For the text-containing cell, return its midpoint in [X, Y] coordinate format. 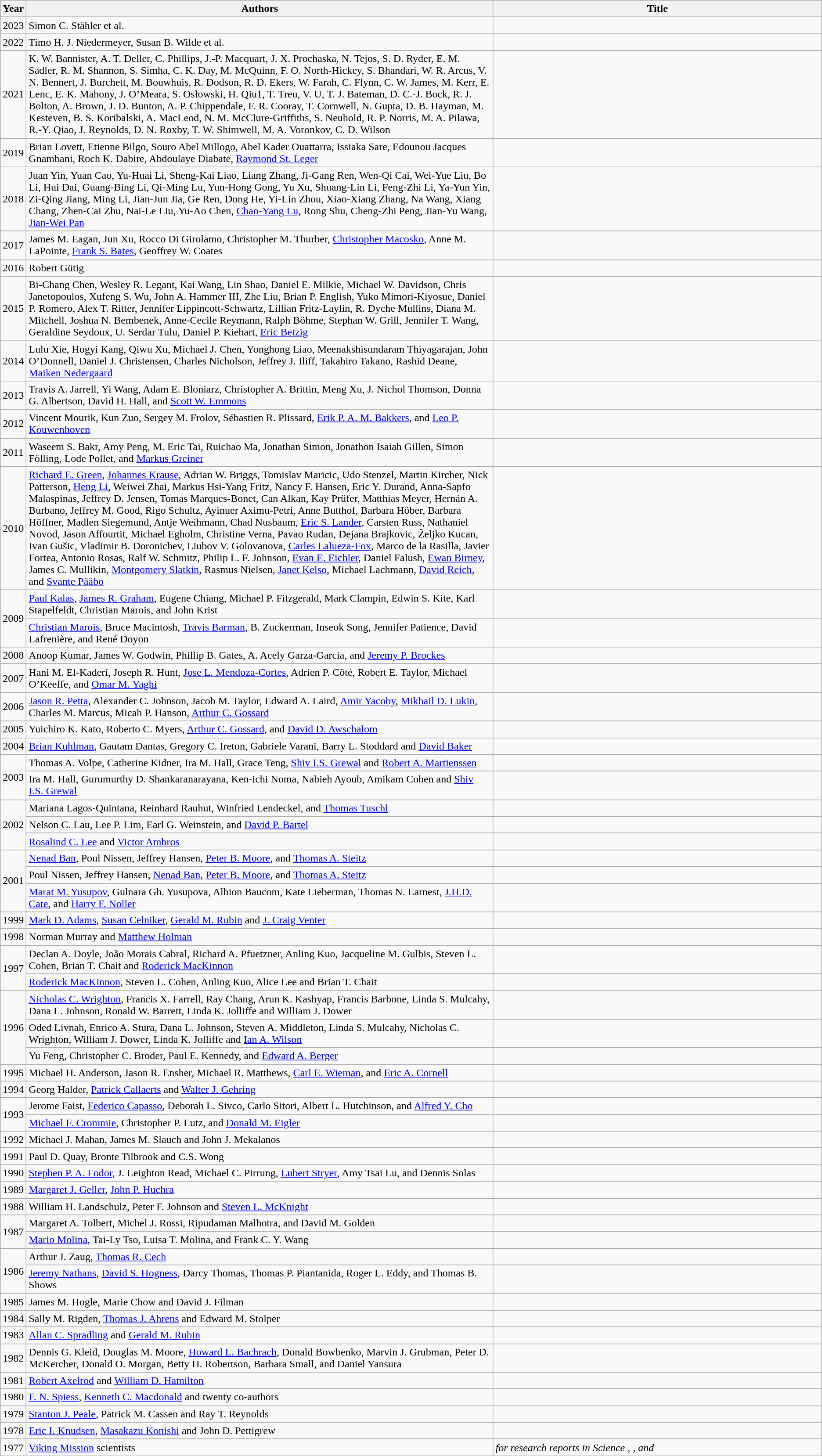
2018 [13, 199]
Eric I. Knudsen, Masakazu Konishi and John D. Pettigrew [260, 1431]
2013 [13, 395]
Michael J. Mahan, James M. Slauch and John J. Mekalanos [260, 1139]
Viking Mission scientists [260, 1447]
Georg Halder, Patrick Callaerts and Walter J. Gehring [260, 1089]
Poul Nissen, Jeffrey Hansen, Nenad Ban, Peter B. Moore, and Thomas A. Steitz [260, 875]
F. N. Spiess, Kenneth C. Macdonald and twenty co-authors [260, 1397]
1995 [13, 1073]
Vincent Mourik, Kun Zuo, Sergey M. Frolov, Sébastien R. Plissard, Erik P. A. M. Bakkers, and Leo P. Kouwenhoven [260, 423]
1984 [13, 1319]
Mariana Lagos-Quintana, Reinhard Rauhut, Winfried Lendeckel, and Thomas Tuschl [260, 808]
1985 [13, 1302]
Marat M. Yusupov, Gulnara Gh. Yusupova, Albion Baucom, Kate Lieberman, Thomas N. Earnest, J.H.D. Cate, and Harry F. Noller [260, 897]
2002 [13, 825]
1996 [13, 1027]
1979 [13, 1414]
1982 [13, 1358]
2003 [13, 777]
James M. Eagan, Jun Xu, Rocco Di Girolamo, Christopher M. Thurber, Christopher Macosko, Anne M. LaPointe, Frank S. Bates, Geoffrey W. Coates [260, 245]
Timo H. J. Niedermeyer, Susan B. Wilde et al. [260, 42]
Nelson C. Lau, Lee P. Lim, Earl G. Weinstein, and David P. Bartel [260, 825]
Roderick MacKinnon, Steven L. Cohen, Anling Kuo, Alice Lee and Brian T. Chait [260, 982]
William H. Landschulz, Peter F. Johnson and Steven L. McKnight [260, 1206]
2007 [13, 678]
1994 [13, 1089]
2022 [13, 42]
Sally M. Rigden, Thomas J. Ahrens and Edward M. Stolper [260, 1319]
Norman Murray and Matthew Holman [260, 937]
Yu Feng, Christopher C. Broder, Paul E. Kennedy, and Edward A. Berger [260, 1056]
Title [657, 9]
Mario Molina, Tai-Ly Tso, Luisa T. Molina, and Frank C. Y. Wang [260, 1240]
2011 [13, 452]
2006 [13, 707]
Waseem S. Bakr, Amy Peng, M. Eric Tai, Ruichao Ma, Jonathan Simon, Jonathon Isaiah Gillen, Simon Fölling, Lode Pollet, and Markus Greiner [260, 452]
Thomas A. Volpe, Catherine Kidner, Ira M. Hall, Grace Teng, Shiv I.S. Grewal and Robert A. Martienssen [260, 763]
Declan A. Doyle, João Morais Cabral, Richard A. Pfuetzner, Anling Kuo, Jacqueline M. Gulbis, Steven L. Cohen, Brian T. Chait and Roderick MacKinnon [260, 960]
Rosalind C. Lee and Victor Ambros [260, 841]
2012 [13, 423]
Yuichiro K. Kato, Roberto C. Myers, Arthur C. Gossard, and David D. Awschalom [260, 729]
Stanton J. Peale, Patrick M. Cassen and Ray T. Reynolds [260, 1414]
2021 [13, 94]
Margaret J. Geller, John P. Huchra [260, 1189]
Michael F. Crommie, Christopher P. Lutz, and Donald M. Eigler [260, 1123]
1977 [13, 1447]
1999 [13, 920]
Stephen P. A. Fodor, J. Leighton Read, Michael C. Pirrung, Lubert Stryer, Amy Tsai Lu, and Dennis Solas [260, 1173]
1998 [13, 937]
1997 [13, 968]
1988 [13, 1206]
Jerome Faist, Federico Capasso, Deborah L. Sivco, Carlo Sitori, Albert L. Hutchinson, and Alfred Y. Cho [260, 1106]
Year [13, 9]
Anoop Kumar, James W. Godwin, Phillip B. Gates, A. Acely Garza-Garcia, and Jeremy P. Brockes [260, 656]
1992 [13, 1139]
Paul Kalas, James R. Graham, Eugene Chiang, Michael P. Fitzgerald, Mark Clampin, Edwin S. Kite, Karl Stapelfeldt, Christian Marois, and John Krist [260, 604]
1980 [13, 1397]
Nenad Ban, Poul Nissen, Jeffrey Hansen, Peter B. Moore, and Thomas A. Steitz [260, 858]
2023 [13, 25]
Allan C. Spradling and Gerald M. Rubin [260, 1335]
2019 [13, 153]
Michael H. Anderson, Jason R. Ensher, Michael R. Matthews, Carl E. Wieman, and Eric A. Cornell [260, 1073]
Paul D. Quay, Bronte Tilbrook and C.S. Wong [260, 1156]
1987 [13, 1232]
James M. Hogle, Marie Chow and David J. Filman [260, 1302]
Jeremy Nathans, David S. Hogness, Darcy Thomas, Thomas P. Piantanida, Roger L. Eddy, and Thomas B. Shows [260, 1279]
Robert Axelrod and William D. Hamilton [260, 1380]
2014 [13, 360]
1989 [13, 1189]
Christian Marois, Bruce Macintosh, Travis Barman, B. Zuckerman, Inseok Song, Jennifer Patience, David Lafrenière, and René Doyon [260, 633]
2004 [13, 746]
Brian Kuhlman, Gautam Dantas, Gregory C. Ireton, Gabriele Varani, Barry L. Stoddard and David Baker [260, 746]
Robert Gütig [260, 268]
1993 [13, 1114]
1991 [13, 1156]
2008 [13, 656]
Arthur J. Zaug, Thomas R. Cech [260, 1257]
2016 [13, 268]
1983 [13, 1335]
Margaret A. Tolbert, Michel J. Rossi, Ripudaman Malhotra, and David M. Golden [260, 1223]
for research reports in Science , , and [657, 1447]
1986 [13, 1271]
1990 [13, 1173]
2001 [13, 881]
2005 [13, 729]
Simon C. Stähler et al. [260, 25]
2015 [13, 308]
Authors [260, 9]
Mark D. Adams, Susan Celniker, Gerald M. Rubin and J. Craig Venter [260, 920]
2010 [13, 529]
1981 [13, 1380]
Ira M. Hall, Gurumurthy D. Shankaranarayana, Ken-ichi Noma, Nabieh Ayoub, Amikam Cohen and Shiv I.S. Grewal [260, 785]
2009 [13, 619]
1978 [13, 1431]
2017 [13, 245]
Hani M. El-Kaderi, Joseph R. Hunt, Jose L. Mendoza-Cortes, Adrien P. Côté, Robert E. Taylor, Michael O’Keeffe, and Omar M. Yaghi [260, 678]
